From the cell containing the given text, extract its center point as [X, Y] coordinate. 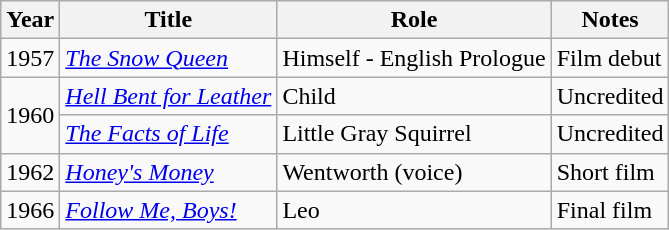
Notes [610, 20]
1960 [30, 115]
1966 [30, 210]
Leo [414, 210]
1962 [30, 172]
Final film [610, 210]
The Facts of Life [168, 134]
Himself - English Prologue [414, 58]
Year [30, 20]
Child [414, 96]
Honey's Money [168, 172]
Short film [610, 172]
Follow Me, Boys! [168, 210]
Film debut [610, 58]
Hell Bent for Leather [168, 96]
1957 [30, 58]
Title [168, 20]
Role [414, 20]
Little Gray Squirrel [414, 134]
Wentworth (voice) [414, 172]
The Snow Queen [168, 58]
